Provide the [x, y] coordinate of the cell's center where the given text is located.  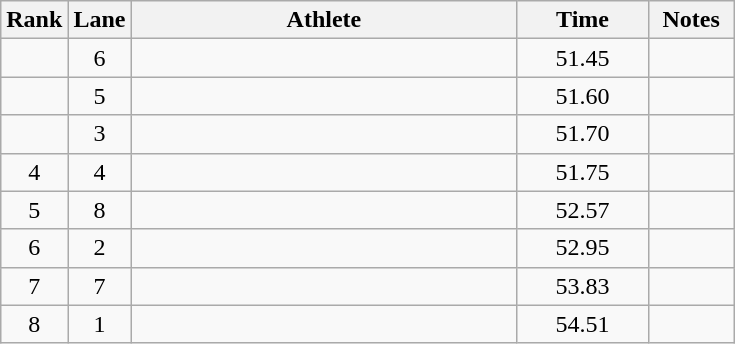
Athlete [324, 20]
Notes [691, 20]
Time [582, 20]
3 [100, 134]
2 [100, 248]
1 [100, 324]
51.75 [582, 172]
Rank [34, 20]
51.70 [582, 134]
Lane [100, 20]
52.95 [582, 248]
51.60 [582, 96]
52.57 [582, 210]
51.45 [582, 58]
54.51 [582, 324]
53.83 [582, 286]
